Pinpoint the cell where the given text exists, returning its [x, y] midpoint coordinate. 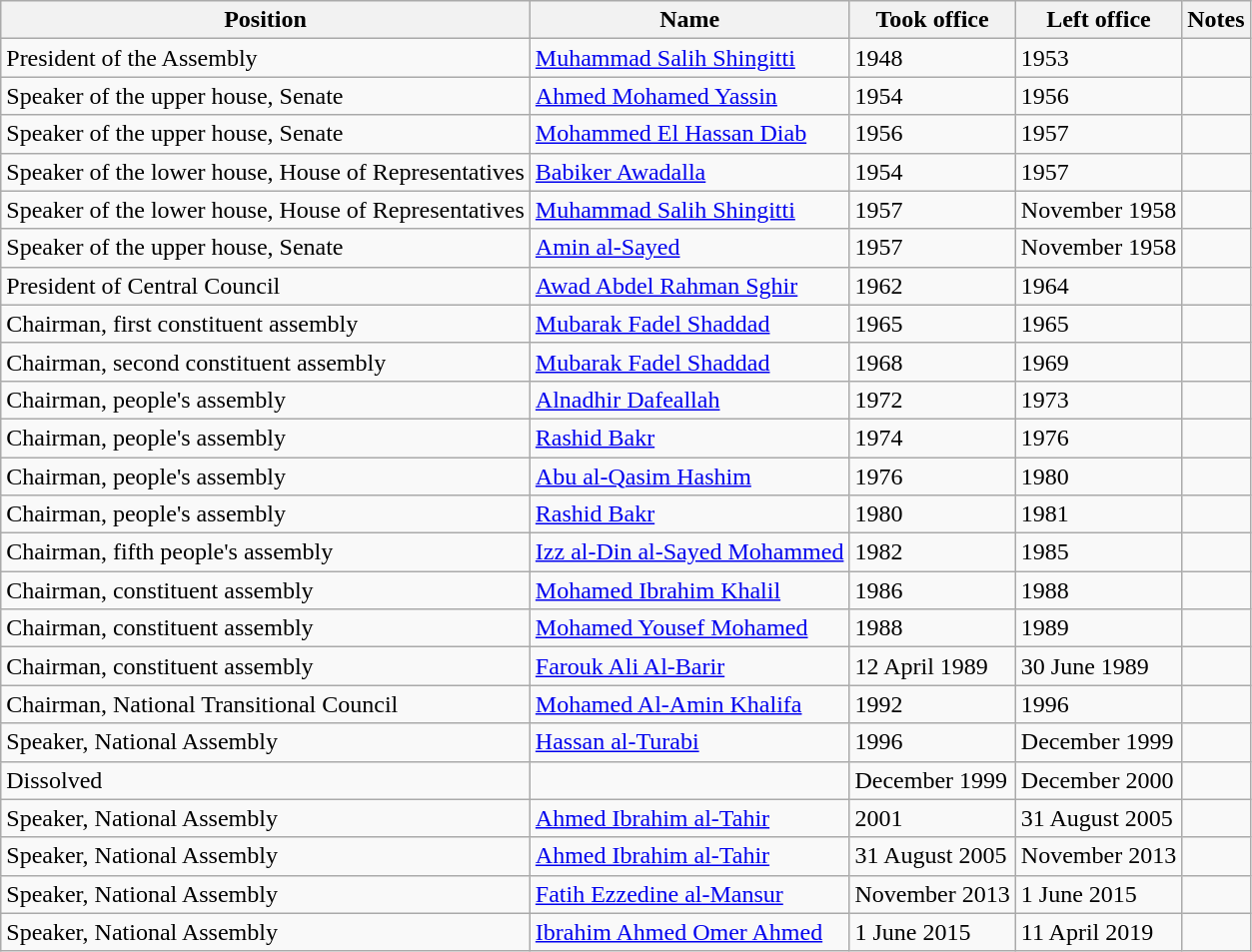
Ahmed Mohamed Yassin [689, 96]
1985 [1098, 552]
Babiker Awadalla [689, 172]
Abu al-Qasim Hashim [689, 476]
1986 [932, 590]
Fatih Ezzedine al-Mansur [689, 894]
Ibrahim Ahmed Omer Ahmed [689, 932]
Chairman, National Transitional Council [266, 704]
1974 [932, 438]
1953 [1098, 58]
1972 [932, 400]
Mohamed Yousef Mohamed [689, 628]
1968 [932, 362]
1982 [932, 552]
Izz al-Din al-Sayed Mohammed [689, 552]
Awad Abdel Rahman Sghir [689, 286]
President of the Assembly [266, 58]
Chairman, fifth people's assembly [266, 552]
1973 [1098, 400]
Left office [1098, 20]
Mohamed Ibrahim Khalil [689, 590]
Dissolved [266, 780]
Alnadhir Dafeallah [689, 400]
Chairman, first constituent assembly [266, 324]
1948 [932, 58]
1989 [1098, 628]
12 April 1989 [932, 666]
Chairman, second constituent assembly [266, 362]
2001 [932, 818]
Notes [1216, 20]
President of Central Council [266, 286]
1964 [1098, 286]
Mohamed Al-Amin Khalifa [689, 704]
Amin al-Sayed [689, 248]
30 June 1989 [1098, 666]
Farouk Ali Al-Barir [689, 666]
December 2000 [1098, 780]
1981 [1098, 514]
1969 [1098, 362]
1962 [932, 286]
Hassan al-Turabi [689, 742]
Mohammed El Hassan Diab [689, 134]
11 April 2019 [1098, 932]
Position [266, 20]
Took office [932, 20]
Name [689, 20]
1992 [932, 704]
